From the cell containing the given text, extract its center point as (X, Y) coordinate. 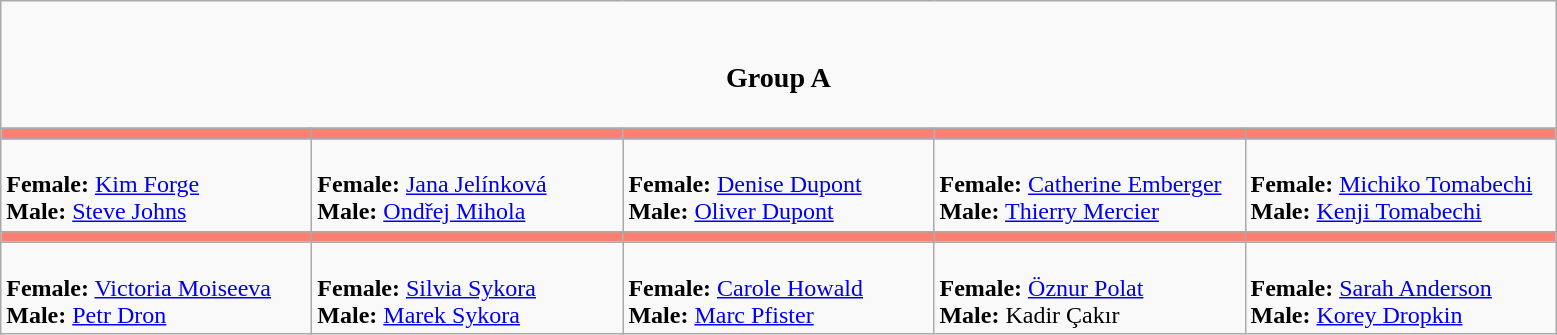
Female: Jana Jelínková Male: Ondřej Mihola (468, 185)
Female: Denise Dupont Male: Oliver Dupont (778, 185)
Female: Sarah Anderson Male: Korey Dropkin (1400, 288)
Female: Catherine Emberger Male: Thierry Mercier (1090, 185)
Female: Victoria Moiseeva Male: Petr Dron (156, 288)
Female: Carole Howald Male: Marc Pfister (778, 288)
Female: Michiko Tomabechi Male: Kenji Tomabechi (1400, 185)
Female: Silvia Sykora Male: Marek Sykora (468, 288)
Female: Öznur Polat Male: Kadir Çakır (1090, 288)
Female: Kim Forge Male: Steve Johns (156, 185)
Group A (778, 64)
